Provide the (X, Y) coordinate of the cell's center where the given text is located.  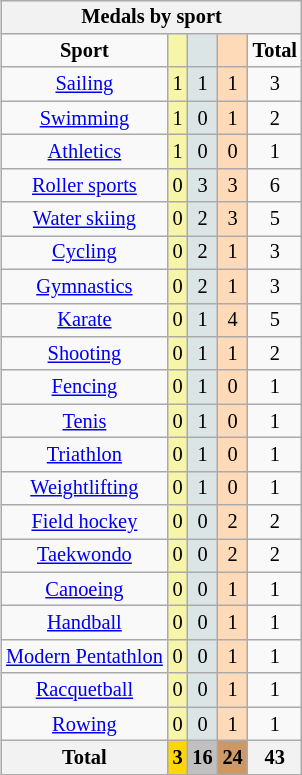
Modern Pentathlon (84, 657)
Shooting (84, 354)
Sport (84, 51)
Swimming (84, 118)
Roller sports (84, 185)
6 (275, 185)
Triathlon (84, 455)
Medals by sport (152, 17)
Sailing (84, 84)
Field hockey (84, 522)
24 (233, 758)
16 (203, 758)
4 (233, 320)
Karate (84, 320)
Gymnastics (84, 286)
Fencing (84, 387)
Racquetball (84, 690)
Weightlifting (84, 488)
Rowing (84, 724)
Athletics (84, 152)
Canoeing (84, 589)
Water skiing (84, 219)
Tenis (84, 421)
Handball (84, 623)
Taekwondo (84, 556)
Cycling (84, 253)
43 (275, 758)
